From the cell containing the given text, extract its center point as (X, Y) coordinate. 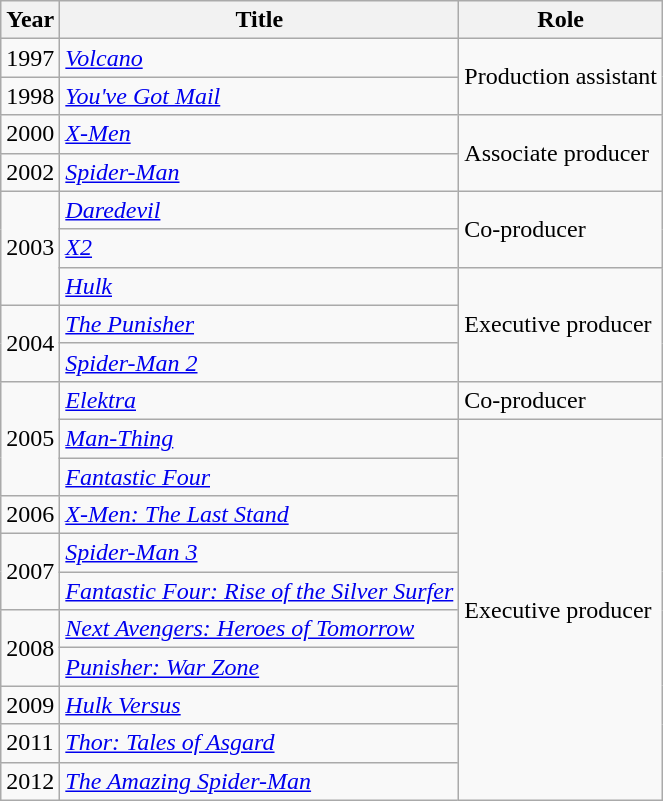
Man-Thing (260, 438)
Associate producer (561, 153)
2000 (30, 134)
2005 (30, 438)
2004 (30, 343)
The Amazing Spider-Man (260, 781)
Year (30, 20)
Next Avengers: Heroes of Tomorrow (260, 629)
Spider-Man (260, 172)
The Punisher (260, 324)
2006 (30, 515)
2012 (30, 781)
Fantastic Four (260, 477)
Spider-Man 3 (260, 553)
1998 (30, 96)
1997 (30, 58)
Punisher: War Zone (260, 667)
X-Men (260, 134)
X-Men: The Last Stand (260, 515)
2009 (30, 705)
Volcano (260, 58)
Fantastic Four: Rise of the Silver Surfer (260, 591)
Hulk Versus (260, 705)
Elektra (260, 400)
Role (561, 20)
Production assistant (561, 77)
Hulk (260, 286)
You've Got Mail (260, 96)
2008 (30, 648)
Spider-Man 2 (260, 362)
2003 (30, 248)
X2 (260, 248)
2011 (30, 743)
2002 (30, 172)
2007 (30, 572)
Thor: Tales of Asgard (260, 743)
Title (260, 20)
Daredevil (260, 210)
